Extract the [x, y] coordinate from the center of the cell holding the provided text.  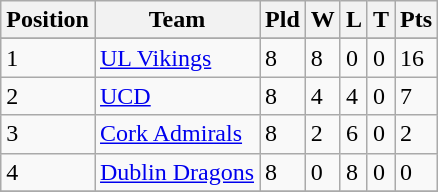
Team [176, 20]
16 [416, 58]
UL Vikings [176, 58]
1 [48, 58]
7 [416, 96]
Pld [283, 20]
UCD [176, 96]
Cork Admirals [176, 134]
Position [48, 20]
6 [354, 134]
W [322, 20]
Pts [416, 20]
Dublin Dragons [176, 172]
L [354, 20]
3 [48, 134]
T [380, 20]
